Provide the [X, Y] coordinate of the cell's center where the given text is located.  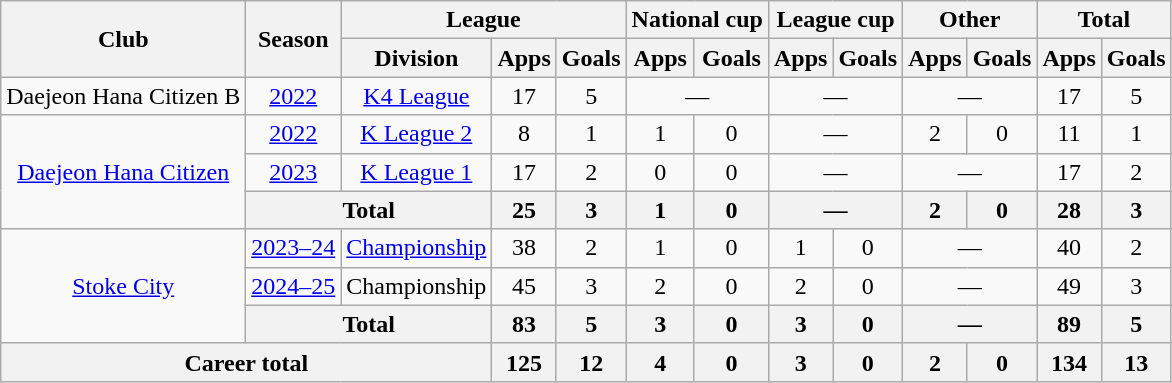
2023–24 [294, 248]
League [484, 20]
49 [1069, 286]
National cup [697, 20]
89 [1069, 324]
K4 League [416, 96]
12 [591, 362]
134 [1069, 362]
K League 1 [416, 172]
28 [1069, 210]
Other [970, 20]
45 [524, 286]
8 [524, 134]
40 [1069, 248]
2023 [294, 172]
4 [660, 362]
125 [524, 362]
League cup [835, 20]
25 [524, 210]
Club [124, 39]
38 [524, 248]
Daejeon Hana Citizen B [124, 96]
11 [1069, 134]
Season [294, 39]
83 [524, 324]
Stoke City [124, 286]
K League 2 [416, 134]
13 [1136, 362]
Career total [246, 362]
2024–25 [294, 286]
Division [416, 58]
Daejeon Hana Citizen [124, 172]
